For the text-containing cell, return its midpoint in [x, y] coordinate format. 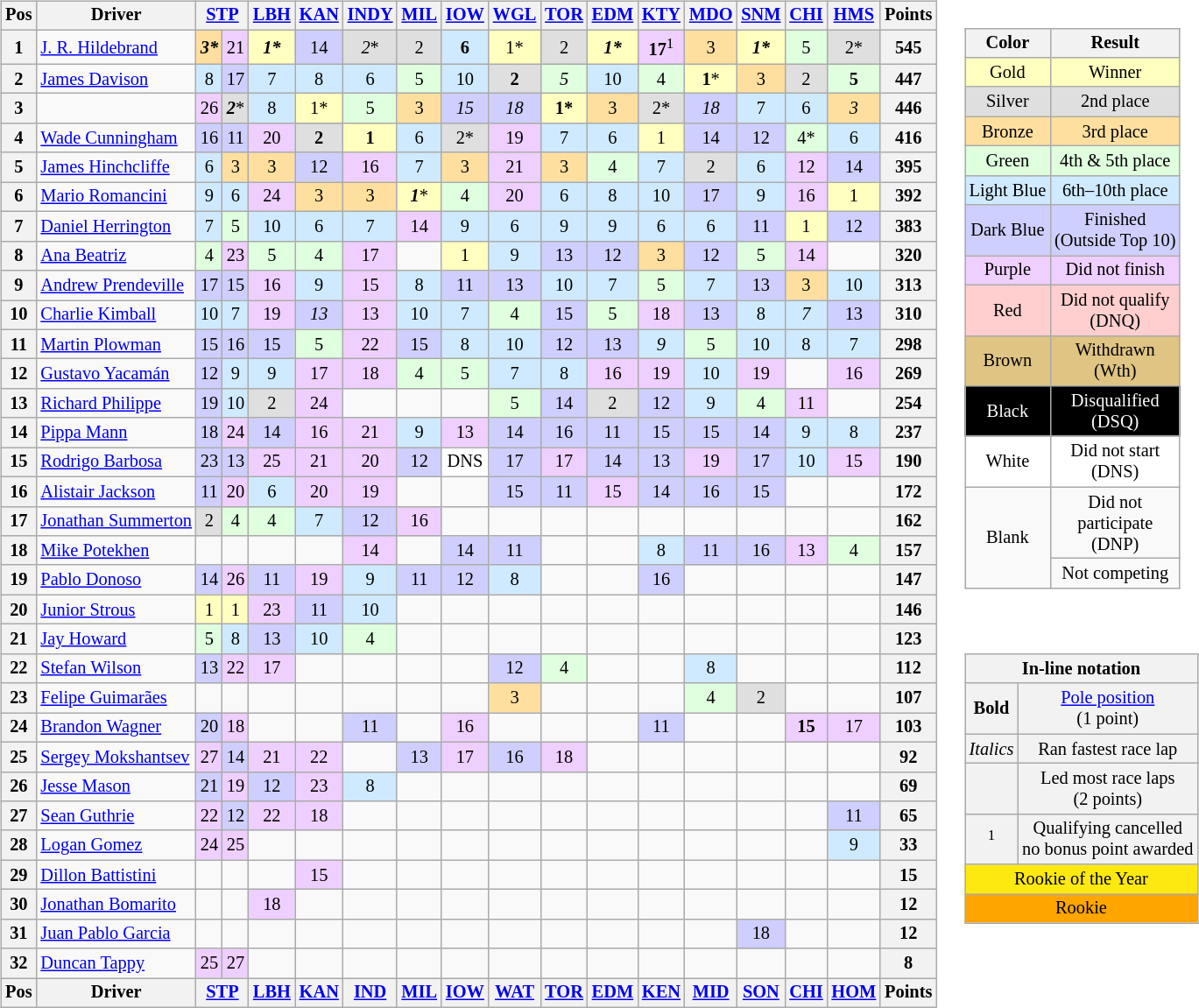
447 [908, 79]
Did not start(DNS) [1115, 462]
In-line notation [1082, 669]
Green [1007, 161]
Logan Gomez [116, 845]
Finished(Outside Top 10) [1115, 230]
WGL [515, 16]
32 [18, 963]
Did notparticipate(DNP) [1115, 523]
Light Blue [1007, 190]
Not competing [1115, 574]
237 [908, 433]
Result [1115, 43]
Alistair Jackson [116, 491]
545 [908, 47]
INDY [370, 16]
Stefan Wilson [116, 668]
Felipe Guimarães [116, 698]
Brandon Wagner [116, 728]
Pippa Mann [116, 433]
Jay Howard [116, 639]
Jesse Mason [116, 786]
MDO [711, 16]
Daniel Herrington [116, 227]
Bronze [1007, 131]
190 [908, 462]
383 [908, 227]
Sean Guthrie [116, 816]
123 [908, 639]
29 [18, 875]
103 [908, 728]
WAT [515, 993]
Pablo Donoso [116, 580]
Jonathan Bomarito [116, 905]
31 [18, 934]
28 [18, 845]
MID [711, 993]
KTY [661, 16]
Rookie of the Year [1082, 879]
Led most race laps(2 points) [1107, 789]
395 [908, 167]
Jonathan Summerton [116, 521]
Richard Philippe [116, 403]
69 [908, 786]
HMS [855, 16]
KEN [661, 993]
Black [1007, 412]
Sergey Mokshantsev [116, 757]
313 [908, 285]
Disqualified(DSQ) [1115, 412]
Gold [1007, 73]
92 [908, 757]
Silver [1007, 102]
Blank [1007, 538]
Qualifying cancelledno bonus point awarded [1107, 839]
162 [908, 521]
Junior Strous [116, 610]
Martin Plowman [116, 344]
254 [908, 403]
HOM [855, 993]
6th–10th place [1115, 190]
4th & 5th place [1115, 161]
Did not qualify(DNQ) [1115, 310]
Winner [1115, 73]
65 [908, 816]
Italics [991, 749]
James Hinchcliffe [116, 167]
Mike Potekhen [116, 551]
269 [908, 374]
Did not finish [1115, 271]
Dark Blue [1007, 230]
33 [908, 845]
Mario Romancini [116, 197]
Ana Beatriz [116, 256]
Charlie Kimball [116, 314]
Rodrigo Barbosa [116, 462]
Bold [991, 708]
White [1007, 462]
J. R. Hildebrand [116, 47]
3* [209, 47]
Gustavo Yacamán [116, 374]
Wade Cunningham [116, 138]
416 [908, 138]
James Davison [116, 79]
Rookie [1082, 909]
IND [370, 993]
446 [908, 109]
Withdrawn(Wth) [1115, 361]
Dillon Battistini [116, 875]
Red [1007, 310]
SNM [760, 16]
3rd place [1115, 131]
DNS [465, 462]
112 [908, 668]
298 [908, 344]
107 [908, 698]
146 [908, 610]
171 [661, 47]
30 [18, 905]
392 [908, 197]
157 [908, 551]
Purple [1007, 271]
172 [908, 491]
320 [908, 256]
2nd place [1115, 102]
310 [908, 314]
Pole position(1 point) [1107, 708]
Brown [1007, 361]
Color [1007, 43]
4* [806, 138]
Andrew Prendeville [116, 285]
Juan Pablo Garcia [116, 934]
Duncan Tappy [116, 963]
147 [908, 580]
SON [760, 993]
Ran fastest race lap [1107, 749]
